Scan for the cell matching the given text and deliver its (X, Y) coordinate at center. 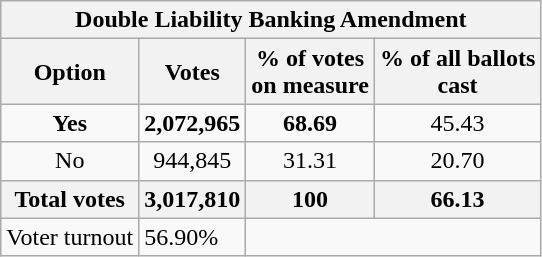
% of all ballotscast (457, 72)
Yes (70, 123)
% of voteson measure (310, 72)
Voter turnout (70, 237)
944,845 (192, 161)
2,072,965 (192, 123)
56.90% (192, 237)
100 (310, 199)
No (70, 161)
45.43 (457, 123)
66.13 (457, 199)
Votes (192, 72)
Total votes (70, 199)
20.70 (457, 161)
Double Liability Banking Amendment (271, 20)
68.69 (310, 123)
Option (70, 72)
3,017,810 (192, 199)
31.31 (310, 161)
